Search for the cell housing the specified text and yield its [X, Y] center coordinate. 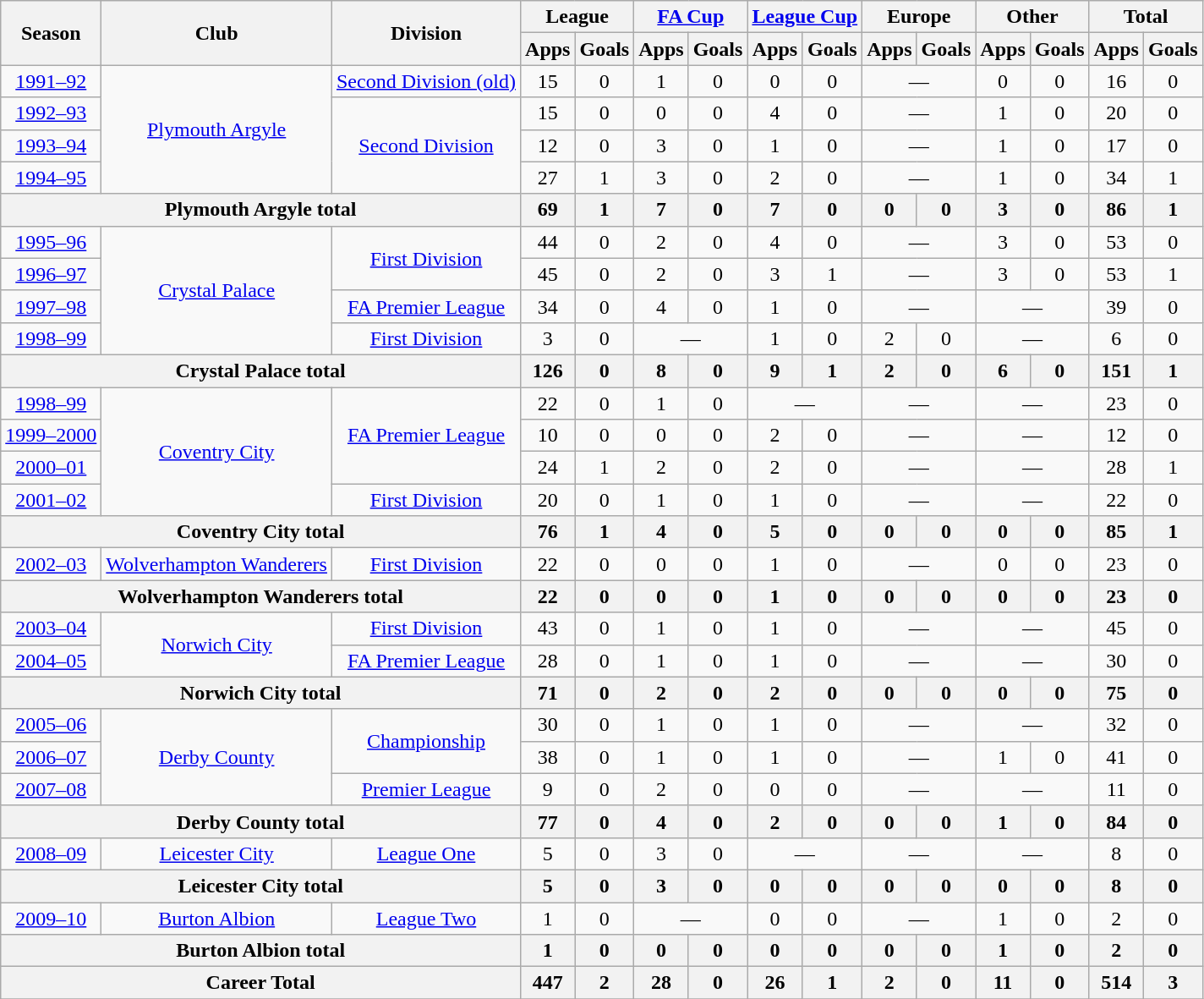
FA Cup [691, 17]
Second Division (old) [426, 81]
Season [51, 33]
Leicester City total [260, 886]
77 [548, 821]
Wolverhampton Wanderers [216, 564]
2005–06 [51, 725]
85 [1116, 532]
84 [1116, 821]
27 [548, 178]
2006–07 [51, 757]
Derby County total [260, 821]
Second Division [426, 145]
Coventry City total [260, 532]
32 [1116, 725]
Crystal Palace total [260, 371]
Burton Albion total [260, 951]
1991–92 [51, 81]
Championship [426, 741]
Club [216, 33]
1992–93 [51, 113]
2004–05 [51, 661]
League Two [426, 918]
1995–96 [51, 242]
Burton Albion [216, 918]
Norwich City [216, 645]
Crystal Palace [216, 290]
41 [1116, 757]
43 [548, 628]
Career Total [260, 983]
76 [548, 532]
38 [548, 757]
2002–03 [51, 564]
2009–10 [51, 918]
17 [1116, 145]
Norwich City total [260, 693]
Total [1146, 17]
Plymouth Argyle [216, 129]
71 [548, 693]
39 [1116, 306]
151 [1116, 371]
League One [426, 854]
League Cup [805, 17]
2008–09 [51, 854]
2000–01 [51, 468]
Wolverhampton Wanderers total [260, 596]
League [577, 17]
1994–95 [51, 178]
Coventry City [216, 452]
Europe [919, 17]
1996–97 [51, 274]
10 [548, 436]
1993–94 [51, 145]
Other [1032, 17]
126 [548, 371]
75 [1116, 693]
Premier League [426, 789]
Plymouth Argyle total [260, 210]
86 [1116, 210]
514 [1116, 983]
2003–04 [51, 628]
69 [548, 210]
1999–2000 [51, 436]
24 [548, 468]
Division [426, 33]
44 [548, 242]
Derby County [216, 757]
1997–98 [51, 306]
16 [1116, 81]
2001–02 [51, 500]
447 [548, 983]
26 [774, 983]
Leicester City [216, 854]
2007–08 [51, 789]
